Pinpoint the cell where the given text exists, returning its (x, y) midpoint coordinate. 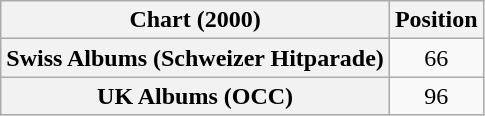
Chart (2000) (196, 20)
Swiss Albums (Schweizer Hitparade) (196, 58)
66 (436, 58)
UK Albums (OCC) (196, 96)
96 (436, 96)
Position (436, 20)
